Determine the (X, Y) coordinate at the center of the cell enclosing the given text.  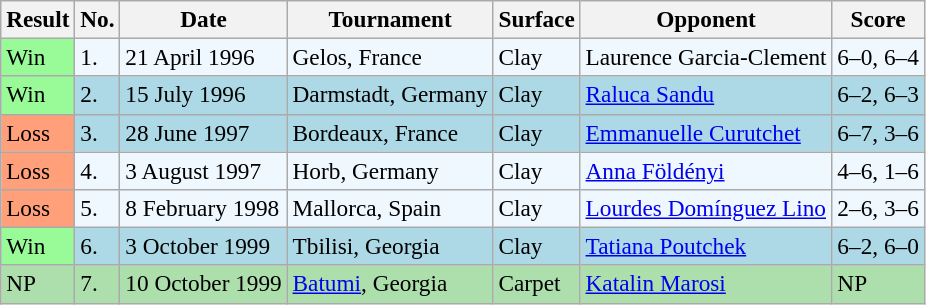
Tbilisi, Georgia (390, 246)
3. (98, 133)
Result (38, 19)
Tournament (390, 19)
8 February 1998 (204, 208)
3 August 1997 (204, 170)
2–6, 3–6 (878, 208)
Anna Földényi (706, 170)
7. (98, 284)
6–7, 3–6 (878, 133)
Date (204, 19)
Darmstadt, Germany (390, 95)
2. (98, 95)
No. (98, 19)
Raluca Sandu (706, 95)
Opponent (706, 19)
5. (98, 208)
4–6, 1–6 (878, 170)
Score (878, 19)
4. (98, 170)
1. (98, 57)
Laurence Garcia-Clement (706, 57)
Bordeaux, France (390, 133)
Carpet (536, 284)
Gelos, France (390, 57)
Mallorca, Spain (390, 208)
3 October 1999 (204, 246)
Lourdes Domínguez Lino (706, 208)
Horb, Germany (390, 170)
Emmanuelle Curutchet (706, 133)
6–0, 6–4 (878, 57)
28 June 1997 (204, 133)
6. (98, 246)
10 October 1999 (204, 284)
Tatiana Poutchek (706, 246)
21 April 1996 (204, 57)
Batumi, Georgia (390, 284)
Surface (536, 19)
6–2, 6–3 (878, 95)
15 July 1996 (204, 95)
Katalin Marosi (706, 284)
6–2, 6–0 (878, 246)
